For the text-containing cell, return its midpoint in (x, y) coordinate format. 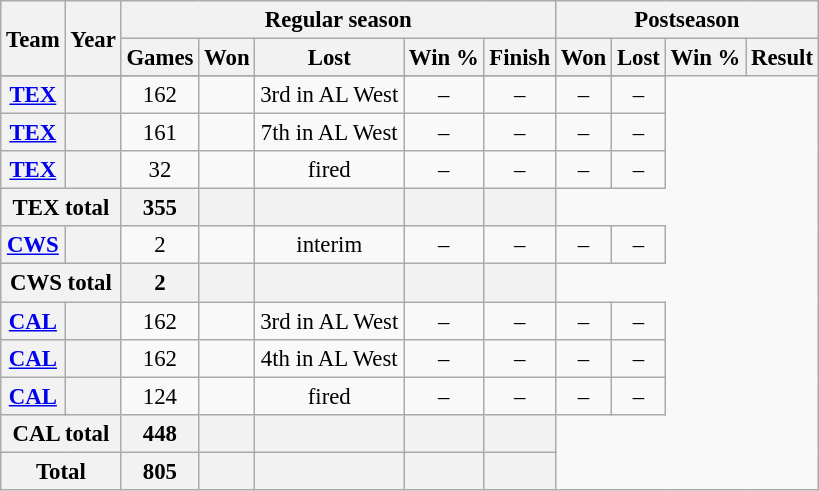
Finish (520, 58)
Result (782, 58)
805 (160, 471)
7th in AL West (330, 133)
32 (160, 170)
Regular season (338, 20)
interim (330, 245)
448 (160, 433)
Team (33, 38)
Games (160, 58)
TEX total (61, 208)
124 (160, 396)
Total (61, 471)
355 (160, 208)
Postseason (686, 20)
4th in AL West (330, 358)
CWS total (61, 283)
161 (160, 133)
CAL total (61, 433)
CWS (33, 245)
Year (93, 38)
